Identify which cell holds the provided text, then report its (X, Y) central coordinate. 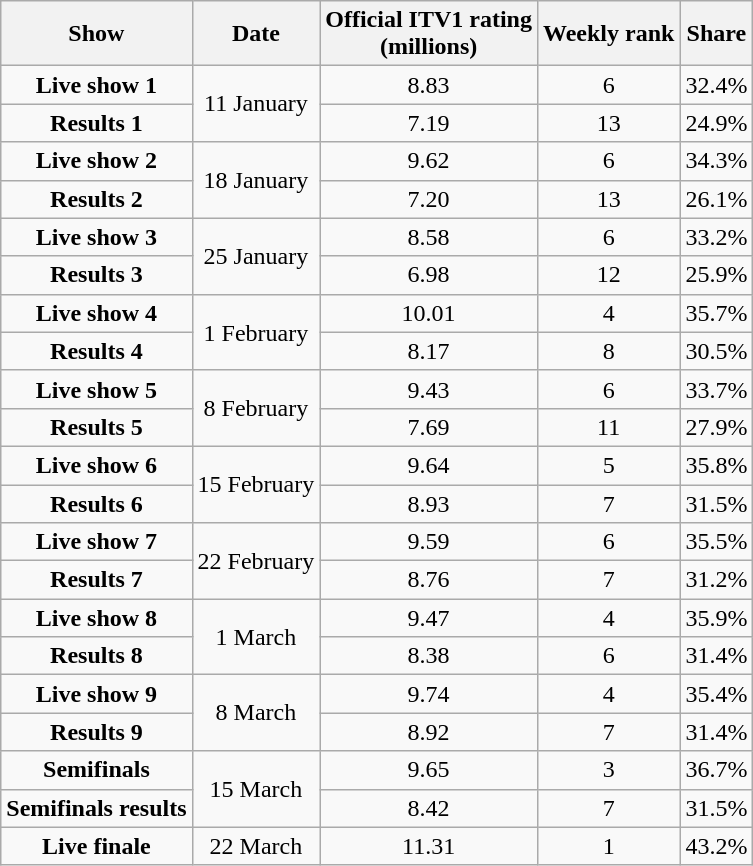
Results 6 (96, 503)
43.2% (716, 846)
35.4% (716, 694)
30.5% (716, 351)
1 March (256, 637)
9.65 (429, 770)
8.38 (429, 656)
35.5% (716, 542)
9.59 (429, 542)
26.1% (716, 199)
11 (608, 427)
9.43 (429, 389)
7.69 (429, 427)
32.4% (716, 85)
Live finale (96, 846)
1 (608, 846)
8 February (256, 408)
Live show 3 (96, 237)
9.62 (429, 161)
8 March (256, 713)
22 March (256, 846)
8.83 (429, 85)
Live show 2 (96, 161)
Live show 1 (96, 85)
35.9% (716, 618)
35.8% (716, 465)
22 February (256, 561)
8.17 (429, 351)
Live show 8 (96, 618)
34.3% (716, 161)
Live show 6 (96, 465)
Results 1 (96, 123)
9.47 (429, 618)
24.9% (716, 123)
25 January (256, 256)
9.74 (429, 694)
27.9% (716, 427)
8.92 (429, 732)
Live show 5 (96, 389)
15 February (256, 484)
3 (608, 770)
Semifinals (96, 770)
Semifinals results (96, 808)
Live show 7 (96, 542)
1 February (256, 332)
Results 4 (96, 351)
Results 9 (96, 732)
Results 5 (96, 427)
15 March (256, 789)
8.76 (429, 580)
Show (96, 34)
8.58 (429, 237)
8.42 (429, 808)
Results 7 (96, 580)
Results 2 (96, 199)
10.01 (429, 313)
18 January (256, 180)
8.93 (429, 503)
6.98 (429, 275)
Date (256, 34)
12 (608, 275)
36.7% (716, 770)
7.19 (429, 123)
Weekly rank (608, 34)
25.9% (716, 275)
Live show 9 (96, 694)
33.7% (716, 389)
Share (716, 34)
9.64 (429, 465)
Live show 4 (96, 313)
11.31 (429, 846)
33.2% (716, 237)
31.2% (716, 580)
11 January (256, 104)
5 (608, 465)
7.20 (429, 199)
35.7% (716, 313)
Official ITV1 rating(millions) (429, 34)
Results 3 (96, 275)
Results 8 (96, 656)
8 (608, 351)
